Detect which cell encompasses the target text, then output its (x, y) center coordinate. 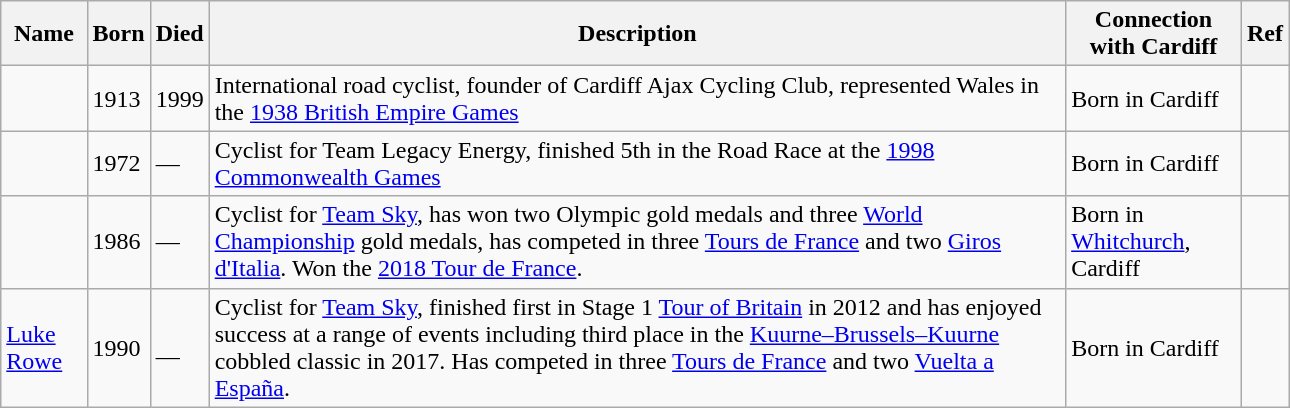
Born (118, 34)
International road cyclist, founder of Cardiff Ajax Cycling Club, represented Wales in the 1938 British Empire Games (637, 98)
Luke Rowe (44, 348)
Description (637, 34)
Name (44, 34)
1990 (118, 348)
Born in Whitchurch, Cardiff (1154, 242)
1913 (118, 98)
1986 (118, 242)
Ref (1264, 34)
1999 (180, 98)
Cyclist for Team Legacy Energy, finished 5th in the Road Race at the 1998 Commonwealth Games (637, 164)
__ (180, 348)
Died (180, 34)
Connection with Cardiff (1154, 34)
1972 (118, 164)
